Search for the cell housing the specified text and yield its [x, y] center coordinate. 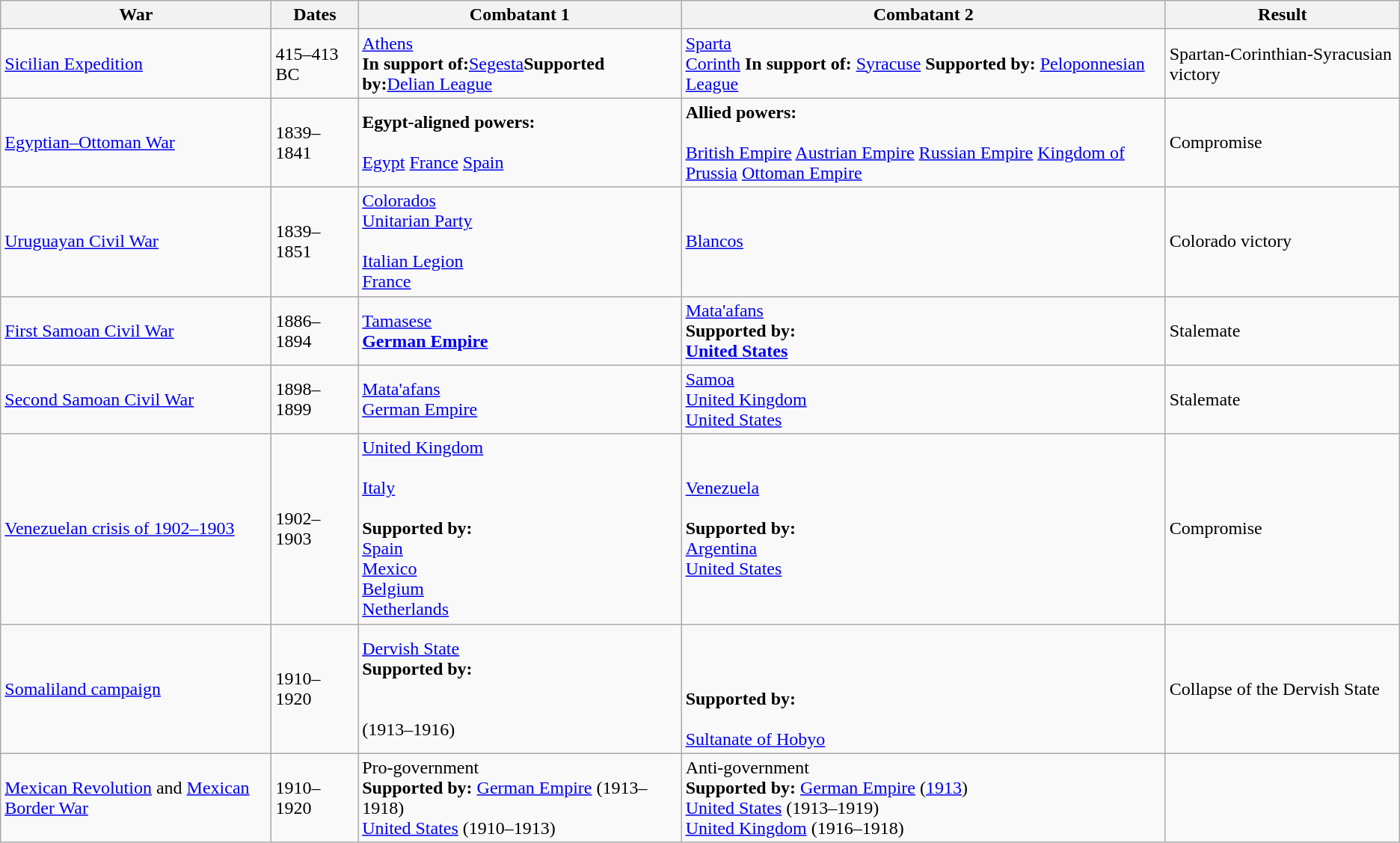
Combatant 1 [520, 15]
Collapse of the Dervish State [1282, 688]
Allied powers: British Empire Austrian Empire Russian Empire Kingdom of Prussia Ottoman Empire [923, 142]
Combatant 2 [923, 15]
Mata'afansSupported by: United States [923, 331]
First Samoan Civil War [136, 331]
Sicilian Expedition [136, 64]
Pro-governmentSupported by: German Empire (1913–1918) United States (1910–1913) [520, 797]
Egypt-aligned powers: Egypt France Spain [520, 142]
Anti-governmentSupported by: German Empire (1913) United States (1913–1919) United Kingdom (1916–1918) [923, 797]
Dervish StateSupported by: (1913–1916) [520, 688]
Mexican Revolution and Mexican Border War [136, 797]
Venezuelan crisis of 1902–1903 [136, 529]
SpartaCorinth In support of: Syracuse Supported by: Peloponnesian League [923, 64]
Spartan-Corinthian-Syracusian victory [1282, 64]
Mata'afans German Empire [520, 399]
War [136, 15]
United Kingdom ItalySupported by: Spain Mexico Belgium Netherlands [520, 529]
Result [1282, 15]
Colorados Unitarian Party Italian Legion France [520, 242]
Samoa United Kingdom United States [923, 399]
Colorado victory [1282, 242]
Somaliland campaign [136, 688]
Dates [315, 15]
1839–1841 [315, 142]
415–413 BC [315, 64]
VenezuelaSupported by: Argentina United States [923, 529]
1902–1903 [315, 529]
Egyptian–Ottoman War [136, 142]
Tamasese German Empire [520, 331]
Uruguayan Civil War [136, 242]
Blancos [923, 242]
Supported by: Sultanate of Hobyo [923, 688]
1839–1851 [315, 242]
AthensIn support of:SegestaSupported by:Delian League [520, 64]
1898–1899 [315, 399]
Second Samoan Civil War [136, 399]
1886–1894 [315, 331]
